Return (x, y) of the center of cell containing provided text 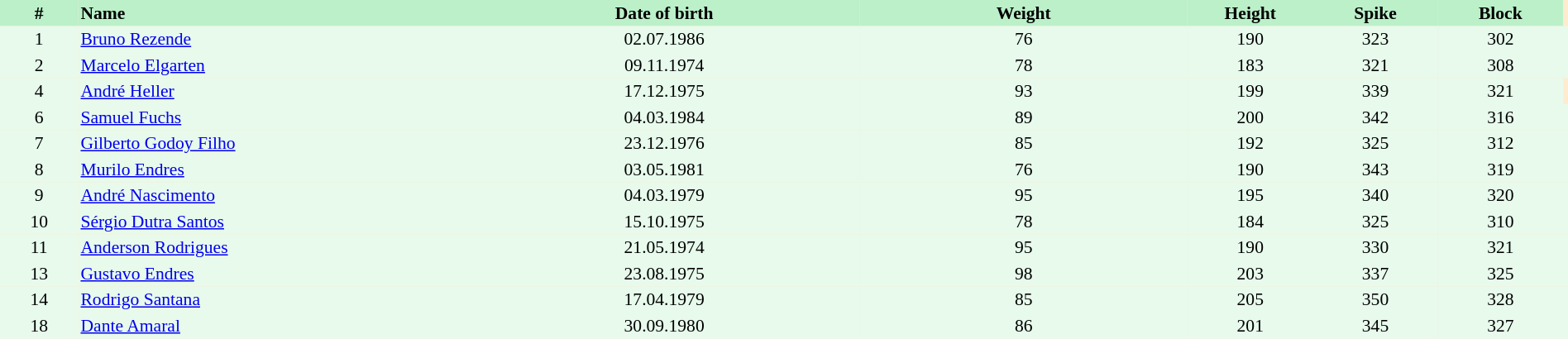
192 (1250, 144)
17.12.1975 (664, 91)
201 (1250, 326)
302 (1500, 40)
1 (39, 40)
Samuel Fuchs (273, 117)
Sérgio Dutra Santos (273, 222)
312 (1500, 144)
345 (1374, 326)
Block (1500, 13)
199 (1250, 91)
André Nascimento (273, 195)
203 (1250, 274)
98 (1024, 274)
03.05.1981 (664, 169)
343 (1374, 169)
9 (39, 195)
Name (273, 13)
Murilo Endres (273, 169)
93 (1024, 91)
323 (1374, 40)
86 (1024, 326)
184 (1250, 222)
Dante Amaral (273, 326)
04.03.1979 (664, 195)
Rodrigo Santana (273, 299)
330 (1374, 248)
André Heller (273, 91)
04.03.1984 (664, 117)
320 (1500, 195)
# (39, 13)
Anderson Rodrigues (273, 248)
Gilberto Godoy Filho (273, 144)
15.10.1975 (664, 222)
Spike (1374, 13)
13 (39, 274)
23.12.1976 (664, 144)
6 (39, 117)
308 (1500, 65)
17.04.1979 (664, 299)
8 (39, 169)
205 (1250, 299)
18 (39, 326)
2 (39, 65)
14 (39, 299)
310 (1500, 222)
7 (39, 144)
23.08.1975 (664, 274)
339 (1374, 91)
Bruno Rezende (273, 40)
11 (39, 248)
89 (1024, 117)
328 (1500, 299)
Marcelo Elgarten (273, 65)
02.07.1986 (664, 40)
342 (1374, 117)
Gustavo Endres (273, 274)
327 (1500, 326)
10 (39, 222)
183 (1250, 65)
30.09.1980 (664, 326)
316 (1500, 117)
21.05.1974 (664, 248)
4 (39, 91)
200 (1250, 117)
09.11.1974 (664, 65)
340 (1374, 195)
Date of birth (664, 13)
195 (1250, 195)
350 (1374, 299)
Height (1250, 13)
Weight (1024, 13)
337 (1374, 274)
319 (1500, 169)
